Locate the cell with the specified text and output its (x, y) center coordinate. 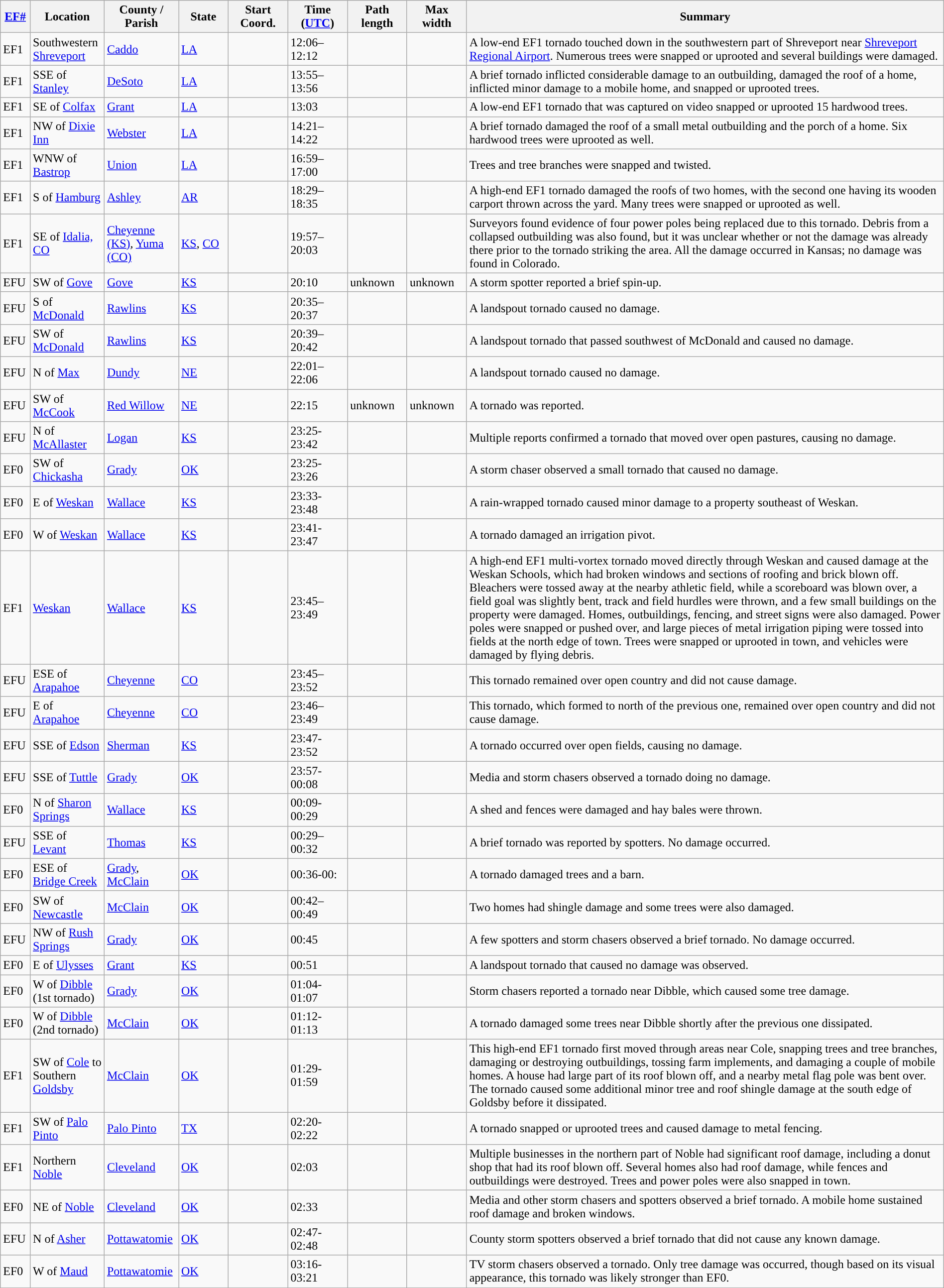
SSE of Levant (68, 842)
W of Dibble (1st tornado) (68, 991)
NE of Noble (68, 1207)
02:03 (318, 1168)
SW of Cole to Southern Goldsby (68, 1076)
13:55–13:56 (318, 82)
A tornado damaged trees and a barn. (705, 874)
23:57-00:08 (318, 778)
A tornado damaged an irrigation pivot. (705, 535)
SW of Palo Pinto (68, 1128)
Trees and tree branches were snapped and twisted. (705, 165)
20:39–20:42 (318, 341)
00:51 (318, 965)
DeSoto (141, 82)
16:59–17:00 (318, 165)
W of Maud (68, 1272)
SSE of Tuttle (68, 778)
19:57–20:03 (318, 243)
00:09-00:29 (318, 810)
18:29–18:35 (318, 197)
A rain-wrapped tornado caused minor damage to a property southeast of Weskan. (705, 503)
Caddo (141, 49)
Dundy (141, 372)
14:21–14:22 (318, 132)
Grady, McClain (141, 874)
NW of Rush Springs (68, 939)
Union (141, 165)
A tornado was reported. (705, 405)
SSE of Edson (68, 745)
SE of Idalia, CO (68, 243)
03:16-03:21 (318, 1272)
SSE of Stanley (68, 82)
SW of Newcastle (68, 907)
Gove (141, 282)
TV storm chasers observed a tornado. Only tree damage was occurred, though based on its visual appearance, this tornado was likely stronger than EF0. (705, 1272)
23:47-23:52 (318, 745)
23:45–23:52 (318, 680)
Red Willow (141, 405)
E of Weskan (68, 503)
A tornado snapped or uprooted trees and caused damage to metal fencing. (705, 1128)
SW of McCook (68, 405)
A tornado damaged some trees near Dibble shortly after the previous one dissipated. (705, 1024)
12:06–12:12 (318, 49)
SW of Gove (68, 282)
Thomas (141, 842)
W of Dibble (2nd tornado) (68, 1024)
AR (203, 197)
Time (UTC) (318, 17)
Logan (141, 438)
Northern Noble (68, 1168)
Media and other storm chasers and spotters observed a brief tornado. A mobile home sustained roof damage and broken windows. (705, 1207)
SW of McDonald (68, 341)
N of Sharon Springs (68, 810)
00:42–00:49 (318, 907)
02:33 (318, 1207)
ESE of Arapahoe (68, 680)
Sherman (141, 745)
N of McAllaster (68, 438)
A storm chaser observed a small tornado that caused no damage. (705, 470)
23:46–23:49 (318, 713)
S of Hamburg (68, 197)
A tornado occurred over open fields, causing no damage. (705, 745)
A landspout tornado that passed southwest of McDonald and caused no damage. (705, 341)
Start Coord. (258, 17)
TX (203, 1128)
Southwestern Shreveport (68, 49)
Cheyenne (KS), Yuma (CO) (141, 243)
SW of Chickasha (68, 470)
KS, CO (203, 243)
A brief tornado was reported by spotters. No damage occurred. (705, 842)
This tornado remained over open country and did not cause damage. (705, 680)
This tornado, which formed to north of the previous one, remained over open country and did not cause damage. (705, 713)
01:29-01:59 (318, 1076)
22:15 (318, 405)
Summary (705, 17)
ESE of Bridge Creek (68, 874)
00:45 (318, 939)
Media and storm chasers observed a tornado doing no damage. (705, 778)
Path length (377, 17)
23:25-23:42 (318, 438)
00:29–00:32 (318, 842)
Two homes had shingle damage and some trees were also damaged. (705, 907)
EF# (15, 17)
A storm spotter reported a brief spin-up. (705, 282)
W of Weskan (68, 535)
S of McDonald (68, 308)
22:01–22:06 (318, 372)
Storm chasers reported a tornado near Dibble, which caused some tree damage. (705, 991)
Weskan (68, 607)
Ashley (141, 197)
23:25-23:26 (318, 470)
20:10 (318, 282)
23:45–23:49 (318, 607)
20:35–20:37 (318, 308)
N of Max (68, 372)
02:47-02:48 (318, 1239)
13:03 (318, 107)
NW of Dixie Inn (68, 132)
A low-end EF1 tornado that was captured on video snapped or uprooted 15 hardwood trees. (705, 107)
23:41-23:47 (318, 535)
A brief tornado damaged the roof of a small metal outbuilding and the porch of a home. Six hardwood trees were uprooted as well. (705, 132)
A few spotters and storm chasers observed a brief tornado. No damage occurred. (705, 939)
E of Arapahoe (68, 713)
Webster (141, 132)
Multiple reports confirmed a tornado that moved over open pastures, causing no damage. (705, 438)
A landspout tornado that caused no damage was observed. (705, 965)
00:36-00: (318, 874)
County storm spotters observed a brief tornado that did not cause any known damage. (705, 1239)
23:33-23:48 (318, 503)
E of Ulysses (68, 965)
State (203, 17)
Palo Pinto (141, 1128)
01:12-01:13 (318, 1024)
N of Asher (68, 1239)
Max width (437, 17)
A shed and fences were damaged and hay bales were thrown. (705, 810)
02:20-02:22 (318, 1128)
Location (68, 17)
WNW of Bastrop (68, 165)
SE of Colfax (68, 107)
01:04-01:07 (318, 991)
County / Parish (141, 17)
